Detect which cell encompasses the target text, then output its (X, Y) center coordinate. 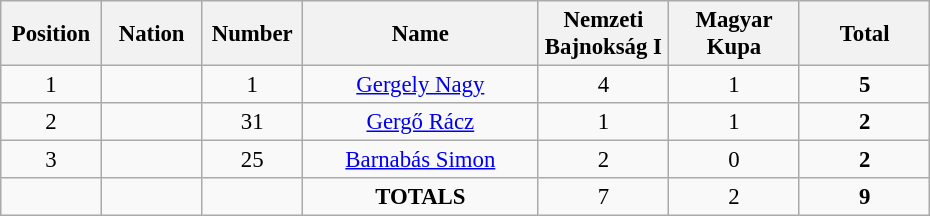
Nemzeti Bajnokság I (604, 34)
Position (52, 34)
Barnabás Simon (421, 160)
3 (52, 160)
Gergely Nagy (421, 85)
0 (734, 160)
7 (604, 197)
TOTALS (421, 197)
Gergő Rácz (421, 122)
31 (252, 122)
Nation (152, 34)
4 (604, 85)
Magyar Kupa (734, 34)
9 (864, 197)
Number (252, 34)
Name (421, 34)
5 (864, 85)
Total (864, 34)
25 (252, 160)
